Scan for the cell matching the given text and deliver its [X, Y] coordinate at center. 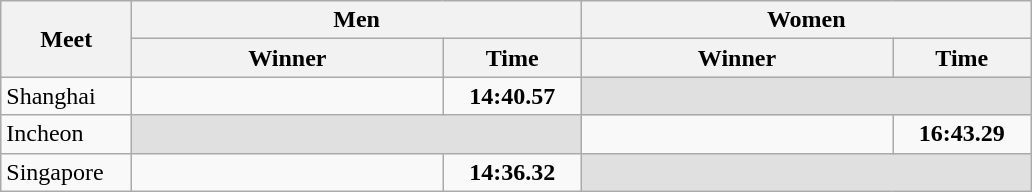
16:43.29 [962, 134]
Incheon [66, 134]
Men [357, 20]
Meet [66, 39]
Shanghai [66, 96]
Women [806, 20]
14:36.32 [512, 172]
Singapore [66, 172]
14:40.57 [512, 96]
